Determine the [x, y] coordinate at the center of the cell enclosing the given text.  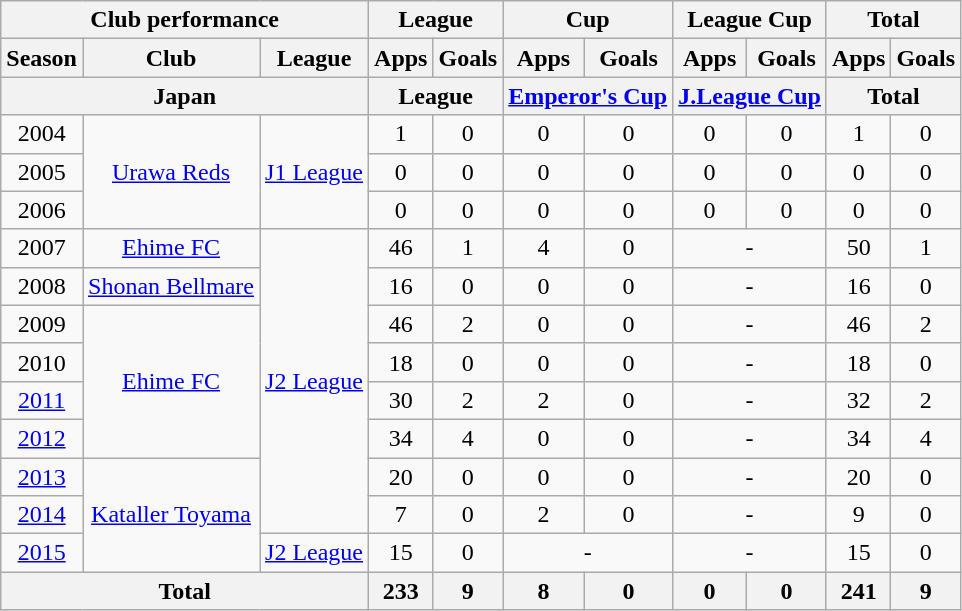
233 [401, 591]
Kataller Toyama [170, 515]
Cup [588, 20]
7 [401, 515]
Shonan Bellmare [170, 286]
Japan [185, 96]
2013 [42, 477]
Club [170, 58]
2007 [42, 248]
50 [858, 248]
2011 [42, 400]
8 [544, 591]
2012 [42, 438]
Urawa Reds [170, 172]
Season [42, 58]
J.League Cup [750, 96]
2014 [42, 515]
2010 [42, 362]
30 [401, 400]
2015 [42, 553]
241 [858, 591]
2005 [42, 172]
2006 [42, 210]
Emperor's Cup [588, 96]
2009 [42, 324]
Club performance [185, 20]
32 [858, 400]
League Cup [750, 20]
2004 [42, 134]
2008 [42, 286]
J1 League [314, 172]
